Locate the cell with the specified text and output its [x, y] center coordinate. 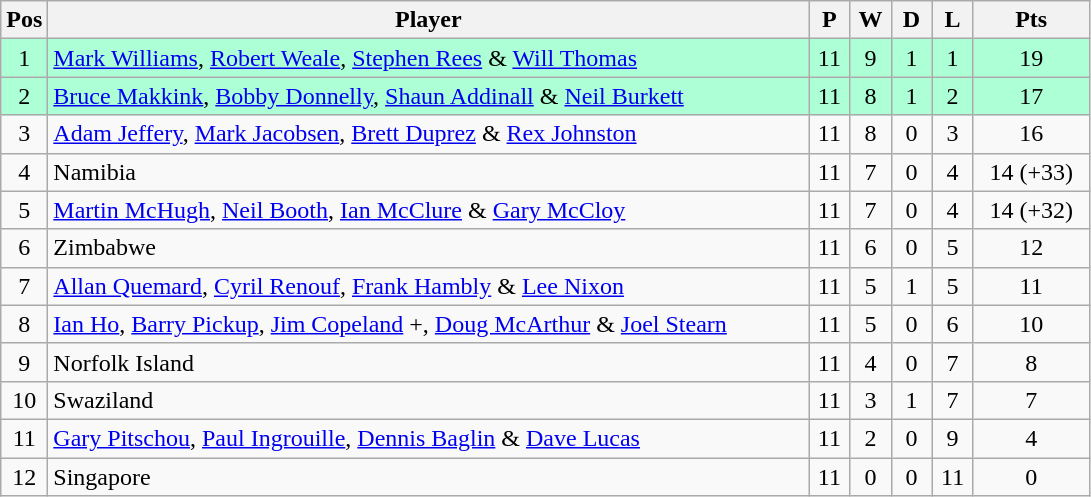
14 (+33) [1031, 172]
16 [1031, 134]
Pos [24, 20]
Gary Pitschou, Paul Ingrouille, Dennis Baglin & Dave Lucas [428, 438]
Martin McHugh, Neil Booth, Ian McClure & Gary McCloy [428, 210]
Player [428, 20]
19 [1031, 58]
Norfolk Island [428, 362]
Bruce Makkink, Bobby Donnelly, Shaun Addinall & Neil Burkett [428, 96]
D [912, 20]
Singapore [428, 477]
Mark Williams, Robert Weale, Stephen Rees & Will Thomas [428, 58]
W [870, 20]
Zimbabwe [428, 248]
14 (+32) [1031, 210]
P [830, 20]
Ian Ho, Barry Pickup, Jim Copeland +, Doug McArthur & Joel Stearn [428, 324]
Namibia [428, 172]
Pts [1031, 20]
Swaziland [428, 400]
Allan Quemard, Cyril Renouf, Frank Hambly & Lee Nixon [428, 286]
Adam Jeffery, Mark Jacobsen, Brett Duprez & Rex Johnston [428, 134]
17 [1031, 96]
L [952, 20]
